Find where the given text appears and provide that cell's center as (x, y) coordinate. 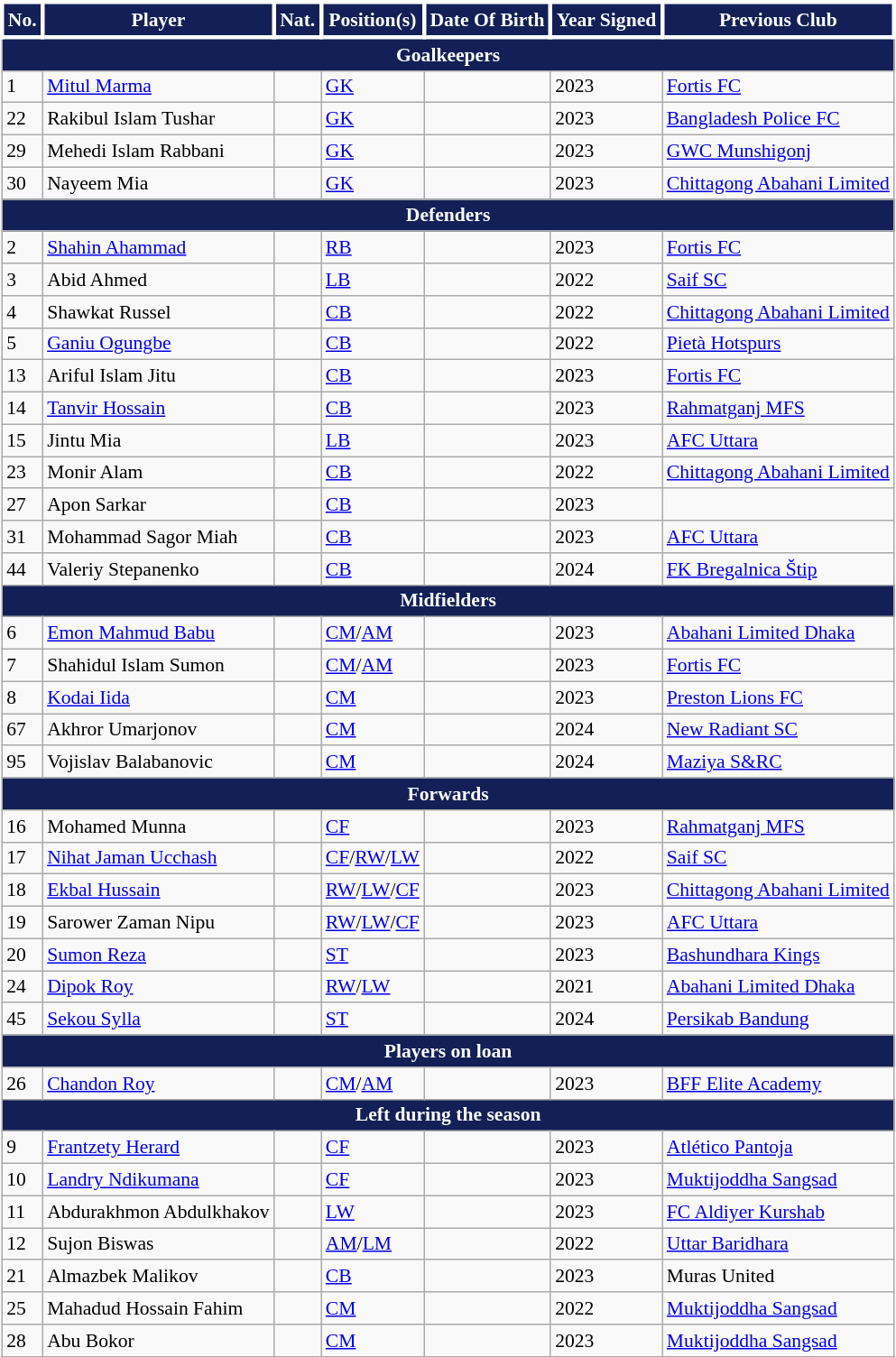
Tanvir Hossain (159, 409)
Sujon Biswas (159, 1244)
5 (22, 344)
Position(s) (373, 20)
Forwards (448, 794)
30 (22, 183)
Defenders (448, 216)
Chandon Roy (159, 1084)
FC Aldiyer Kurshab (778, 1212)
16 (22, 826)
Monir Alam (159, 473)
Bashundhara Kings (778, 955)
Pietà Hotspurs (778, 344)
Shawkat Russel (159, 312)
44 (22, 569)
21 (22, 1277)
45 (22, 1020)
Goalkeepers (448, 54)
20 (22, 955)
Abid Ahmed (159, 280)
Emon Mahmud Babu (159, 633)
AM/LM (373, 1244)
11 (22, 1212)
LW (373, 1212)
Mahadud Hossain Fahim (159, 1308)
23 (22, 473)
Mohamed Munna (159, 826)
Mohammad Sagor Miah (159, 537)
FK Bregalnica Štip (778, 569)
Ekbal Hussain (159, 891)
Shahin Ahammad (159, 248)
2 (22, 248)
Akhror Umarjonov (159, 730)
Muras United (778, 1277)
27 (22, 505)
25 (22, 1308)
3 (22, 280)
18 (22, 891)
Nayeem Mia (159, 183)
Sekou Sylla (159, 1020)
Players on loan (448, 1051)
4 (22, 312)
No. (22, 20)
Year Signed (606, 20)
Sarower Zaman Nipu (159, 923)
95 (22, 762)
9 (22, 1148)
RB (373, 248)
67 (22, 730)
29 (22, 152)
Almazbek Malikov (159, 1277)
Apon Sarkar (159, 505)
12 (22, 1244)
17 (22, 858)
6 (22, 633)
Mitul Marma (159, 87)
RW/LW (373, 987)
Sumon Reza (159, 955)
Previous Club (778, 20)
8 (22, 697)
15 (22, 440)
Rakibul Islam Tushar (159, 119)
Left during the season (448, 1115)
New Radiant SC (778, 730)
28 (22, 1341)
13 (22, 376)
26 (22, 1084)
Ganiu Ogungbe (159, 344)
Frantzety Herard (159, 1148)
BFF Elite Academy (778, 1084)
Ariful Islam Jitu (159, 376)
Mehedi Islam Rabbani (159, 152)
10 (22, 1180)
2021 (606, 987)
14 (22, 409)
Valeriy Stepanenko (159, 569)
Shahidul Islam Sumon (159, 666)
Player (159, 20)
19 (22, 923)
Date Of Birth (487, 20)
Bangladesh Police FC (778, 119)
Nihat Jaman Ucchash (159, 858)
31 (22, 537)
CF/RW/LW (373, 858)
Midfielders (448, 601)
Atlético Pantoja (778, 1148)
Dipok Roy (159, 987)
Landry Ndikumana (159, 1180)
24 (22, 987)
Kodai Iida (159, 697)
Uttar Baridhara (778, 1244)
22 (22, 119)
Nat. (298, 20)
Vojislav Balabanovic (159, 762)
Preston Lions FC (778, 697)
Maziya S&RC (778, 762)
GWC Munshigonj (778, 152)
Abdurakhmon Abdulkhakov (159, 1212)
Abu Bokor (159, 1341)
1 (22, 87)
Persikab Bandung (778, 1020)
Jintu Mia (159, 440)
7 (22, 666)
